Return (X, Y) of the center of cell containing provided text 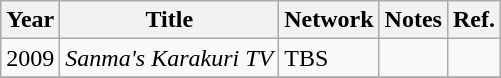
Title (170, 20)
Ref. (474, 20)
Network (329, 20)
TBS (329, 58)
Year (30, 20)
Sanma's Karakuri TV (170, 58)
Notes (413, 20)
2009 (30, 58)
